Output the [x, y] coordinate of the center of the cell containing the given text.  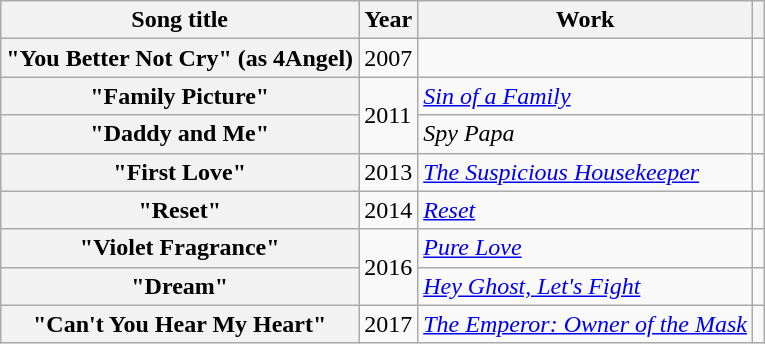
"Family Picture" [180, 96]
Spy Papa [586, 134]
2011 [388, 115]
"First Love" [180, 172]
Pure Love [586, 248]
The Emperor: Owner of the Mask [586, 324]
Hey Ghost, Let's Fight [586, 286]
Year [388, 20]
2007 [388, 58]
2014 [388, 210]
Work [586, 20]
"Dream" [180, 286]
The Suspicious Housekeeper [586, 172]
2013 [388, 172]
2017 [388, 324]
Reset [586, 210]
Sin of a Family [586, 96]
Song title [180, 20]
"You Better Not Cry" (as 4Angel) [180, 58]
2016 [388, 267]
"Reset" [180, 210]
"Daddy and Me" [180, 134]
"Violet Fragrance" [180, 248]
"Can't You Hear My Heart" [180, 324]
